Determine the [x, y] coordinate at the center of the cell enclosing the given text.  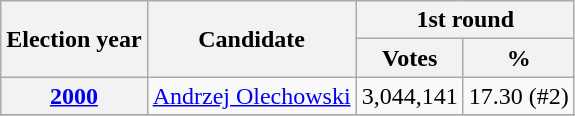
Candidate [252, 39]
3,044,141 [410, 96]
% [518, 58]
1st round [465, 20]
Andrzej Olechowski [252, 96]
Election year [74, 39]
17.30 (#2) [518, 96]
2000 [74, 96]
Votes [410, 58]
